Find where the given text appears and provide that cell's center as [x, y] coordinate. 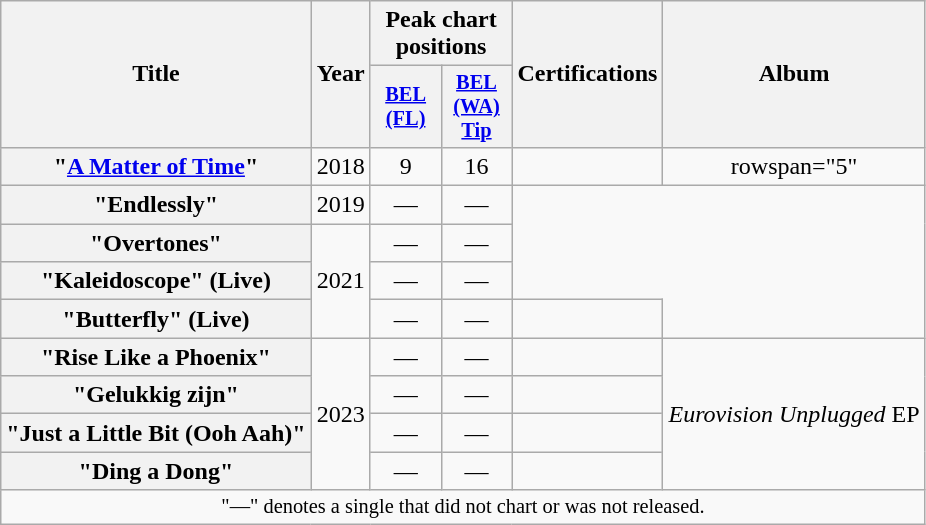
"Overtones" [156, 243]
rowspan="5" [794, 166]
"Gelukkig zijn" [156, 395]
Album [794, 74]
BEL(WA)Tip [476, 107]
2019 [340, 205]
Certifications [588, 74]
"A Matter of Time" [156, 166]
Eurovision Unplugged EP [794, 414]
16 [476, 166]
Peak chart positions [441, 34]
"—" denotes a single that did not chart or was not released. [463, 507]
2023 [340, 414]
Title [156, 74]
9 [406, 166]
2018 [340, 166]
BEL(FL) [406, 107]
2021 [340, 281]
"Kaleidoscope" (Live) [156, 281]
"Endlessly" [156, 205]
"Ding a Dong" [156, 471]
"Rise Like a Phoenix" [156, 357]
"Just a Little Bit (Ooh Aah)" [156, 433]
Year [340, 74]
"Butterfly" (Live) [156, 319]
